Search for the cell housing the specified text and yield its [x, y] center coordinate. 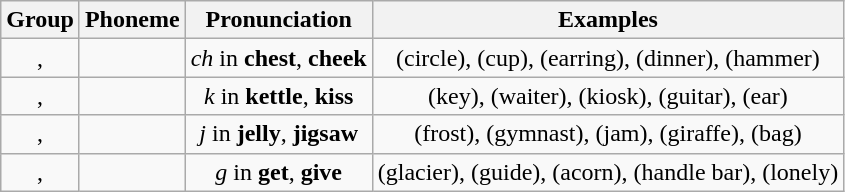
Examples [608, 20]
Phoneme [132, 20]
Pronunciation [278, 20]
g in get, give [278, 172]
(key), (waiter), (kiosk), (guitar), (ear) [608, 96]
Group [40, 20]
(frost), (gymnast), (jam), (giraffe), (bag) [608, 134]
k in kettle, kiss [278, 96]
ch in chest, cheek [278, 58]
j in jelly, jigsaw [278, 134]
(glacier), (guide), (acorn), (handle bar), (lonely) [608, 172]
(circle), (cup), (earring), (dinner), (hammer) [608, 58]
